Extract the [X, Y] coordinate from the center of the cell holding the provided text.  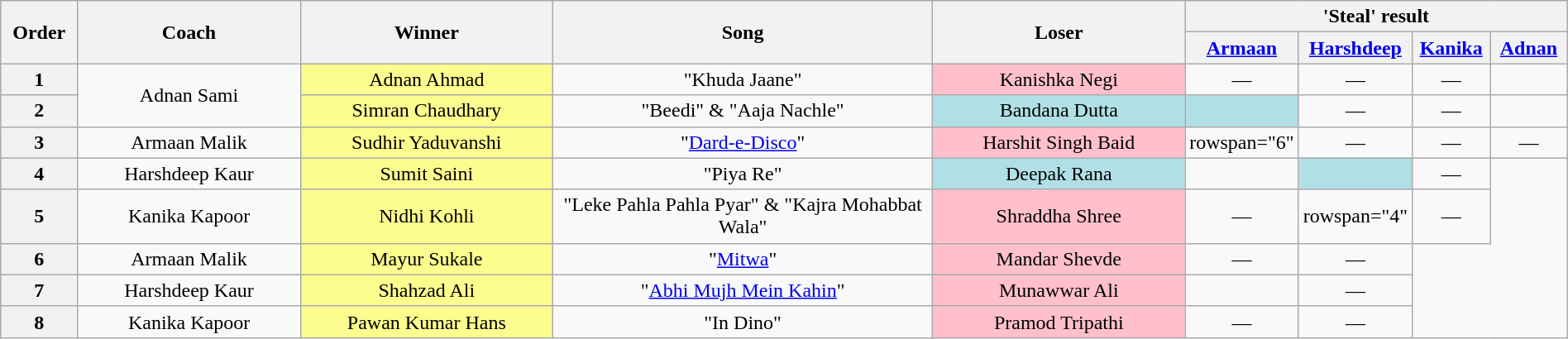
3 [40, 142]
Munawwar Ali [1059, 290]
Mandar Shevde [1059, 259]
4 [40, 174]
5 [40, 217]
1 [40, 79]
Coach [189, 32]
Adnan Ahmad [427, 79]
rowspan="6" [1242, 142]
Kanishka Negi [1059, 79]
Shraddha Shree [1059, 217]
Loser [1059, 32]
'Steal' result [1376, 17]
Pramod Tripathi [1059, 322]
rowspan="4" [1355, 217]
Kanika [1451, 48]
"Leke Pahla Pahla Pyar" & "Kajra Mohabbat Wala" [743, 217]
Harshit Singh Baid [1059, 142]
2 [40, 111]
8 [40, 322]
"Mitwa" [743, 259]
Nidhi Kohli [427, 217]
Order [40, 32]
Pawan Kumar Hans [427, 322]
Song [743, 32]
Sudhir Yaduvanshi [427, 142]
"Beedi" & "Aaja Nachle" [743, 111]
Bandana Dutta [1059, 111]
Shahzad Ali [427, 290]
"In Dino" [743, 322]
Adnan [1529, 48]
6 [40, 259]
Adnan Sami [189, 95]
Harshdeep [1355, 48]
"Piya Re" [743, 174]
Sumit Saini [427, 174]
"Khuda Jaane" [743, 79]
Simran Chaudhary [427, 111]
Armaan [1242, 48]
"Dard-e-Disco" [743, 142]
Mayur Sukale [427, 259]
"Abhi Mujh Mein Kahin" [743, 290]
Deepak Rana [1059, 174]
7 [40, 290]
Winner [427, 32]
